For the text-containing cell, return its midpoint in [X, Y] coordinate format. 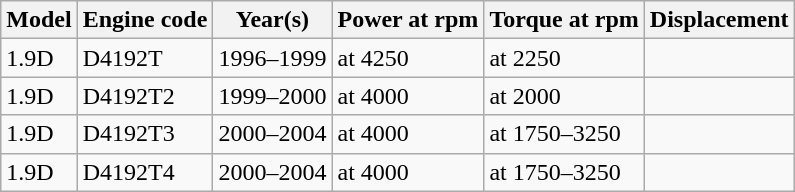
at 4250 [408, 58]
D4192T [145, 58]
D4192T3 [145, 134]
at 2250 [564, 58]
Torque at rpm [564, 20]
D4192T4 [145, 172]
Engine code [145, 20]
Model [39, 20]
at 2000 [564, 96]
D4192T2 [145, 96]
Displacement [719, 20]
Year(s) [272, 20]
1999–2000 [272, 96]
Power at rpm [408, 20]
1996–1999 [272, 58]
